Return (X, Y) of the center of cell containing provided text 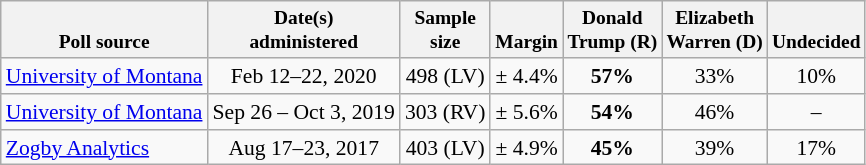
Undecided (816, 30)
± 4.4% (526, 76)
10% (816, 76)
Samplesize (446, 30)
Sep 26 – Oct 3, 2019 (304, 112)
33% (714, 76)
Margin (526, 30)
DonaldTrump (R) (612, 30)
46% (714, 112)
Poll source (104, 30)
Date(s)administered (304, 30)
ElizabethWarren (D) (714, 30)
498 (LV) (446, 76)
303 (RV) (446, 112)
54% (612, 112)
57% (612, 76)
± 5.6% (526, 112)
Feb 12–22, 2020 (304, 76)
– (816, 112)
